From the cell containing the given text, extract its center point as (X, Y) coordinate. 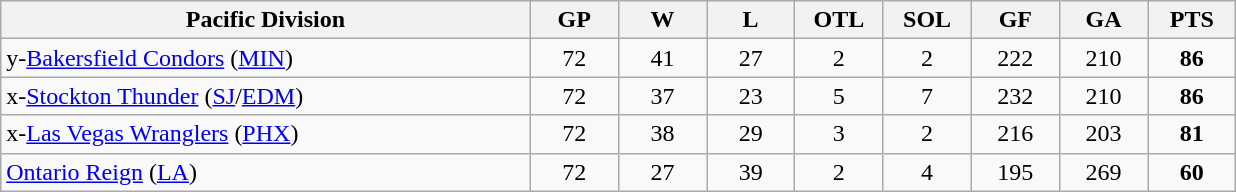
81 (1192, 134)
41 (662, 58)
23 (751, 96)
SOL (927, 20)
39 (751, 172)
60 (1192, 172)
269 (1103, 172)
216 (1015, 134)
GA (1103, 20)
38 (662, 134)
195 (1015, 172)
x-Las Vegas Wranglers (PHX) (266, 134)
29 (751, 134)
OTL (839, 20)
3 (839, 134)
L (751, 20)
x-Stockton Thunder (SJ/EDM) (266, 96)
222 (1015, 58)
203 (1103, 134)
7 (927, 96)
PTS (1192, 20)
Ontario Reign (LA) (266, 172)
4 (927, 172)
y-Bakersfield Condors (MIN) (266, 58)
GF (1015, 20)
Pacific Division (266, 20)
37 (662, 96)
W (662, 20)
232 (1015, 96)
5 (839, 96)
GP (574, 20)
